Return [X, Y] of the center of cell containing provided text 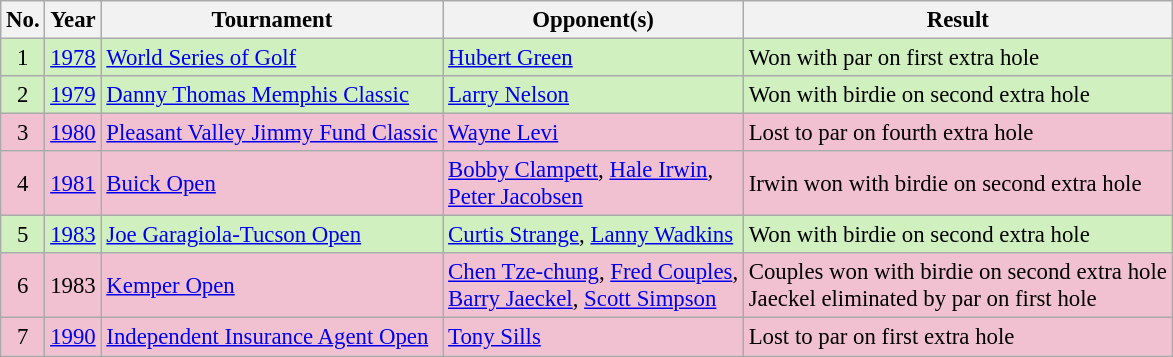
Wayne Levi [594, 133]
Larry Nelson [594, 95]
3 [23, 133]
1980 [73, 133]
Irwin won with birdie on second extra hole [958, 184]
7 [23, 337]
Tournament [272, 20]
1978 [73, 58]
Chen Tze-chung, Fred Couples, Barry Jaeckel, Scott Simpson [594, 286]
Kemper Open [272, 286]
Independent Insurance Agent Open [272, 337]
4 [23, 184]
Opponent(s) [594, 20]
Tony Sills [594, 337]
6 [23, 286]
Curtis Strange, Lanny Wadkins [594, 235]
Couples won with birdie on second extra holeJaeckel eliminated by par on first hole [958, 286]
1990 [73, 337]
5 [23, 235]
World Series of Golf [272, 58]
1979 [73, 95]
Result [958, 20]
Year [73, 20]
Pleasant Valley Jimmy Fund Classic [272, 133]
No. [23, 20]
Bobby Clampett, Hale Irwin, Peter Jacobsen [594, 184]
2 [23, 95]
1 [23, 58]
1981 [73, 184]
Won with par on first extra hole [958, 58]
Buick Open [272, 184]
Lost to par on fourth extra hole [958, 133]
Hubert Green [594, 58]
Danny Thomas Memphis Classic [272, 95]
Joe Garagiola-Tucson Open [272, 235]
Lost to par on first extra hole [958, 337]
